Extract the (X, Y) coordinate from the center of the cell holding the provided text.  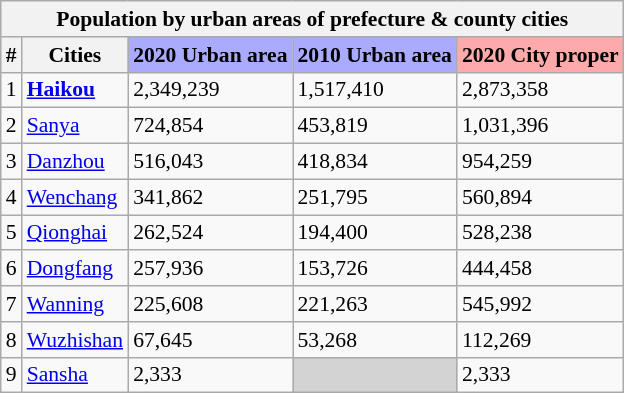
724,854 (210, 126)
Haikou (75, 90)
262,524 (210, 233)
560,894 (540, 197)
4 (12, 197)
444,458 (540, 269)
1 (12, 90)
8 (12, 340)
Wenchang (75, 197)
194,400 (374, 233)
341,862 (210, 197)
153,726 (374, 269)
Cities (75, 55)
6 (12, 269)
67,645 (210, 340)
528,238 (540, 233)
418,834 (374, 162)
954,259 (540, 162)
2,349,239 (210, 90)
545,992 (540, 304)
7 (12, 304)
251,795 (374, 197)
2 (12, 126)
Sansha (75, 375)
Wanning (75, 304)
257,936 (210, 269)
53,268 (374, 340)
221,263 (374, 304)
# (12, 55)
Sanya (75, 126)
453,819 (374, 126)
225,608 (210, 304)
Dongfang (75, 269)
Wuzhishan (75, 340)
2020 Urban area (210, 55)
2020 City proper (540, 55)
5 (12, 233)
9 (12, 375)
1,031,396 (540, 126)
1,517,410 (374, 90)
516,043 (210, 162)
3 (12, 162)
112,269 (540, 340)
Population by urban areas of prefecture & county cities (312, 19)
Danzhou (75, 162)
2,873,358 (540, 90)
Qionghai (75, 233)
2010 Urban area (374, 55)
